Provide the (X, Y) coordinate of the cell's center where the given text is located.  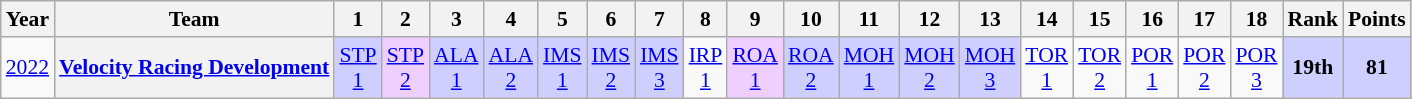
ROA1 (755, 68)
81 (1377, 68)
POR2 (1204, 68)
12 (930, 19)
ALA1 (456, 68)
Velocity Racing Development (194, 68)
1 (358, 19)
16 (1152, 19)
7 (660, 19)
Year (28, 19)
MOH2 (930, 68)
IRP1 (706, 68)
4 (511, 19)
18 (1256, 19)
Team (194, 19)
STP2 (406, 68)
6 (612, 19)
Points (1377, 19)
15 (1100, 19)
Rank (1312, 19)
TOR1 (1046, 68)
TOR2 (1100, 68)
5 (562, 19)
3 (456, 19)
ALA2 (511, 68)
POR3 (1256, 68)
14 (1046, 19)
13 (990, 19)
IMS1 (562, 68)
IMS2 (612, 68)
MOH3 (990, 68)
MOH1 (870, 68)
2 (406, 19)
ROA2 (811, 68)
19th (1312, 68)
POR1 (1152, 68)
10 (811, 19)
11 (870, 19)
9 (755, 19)
IMS3 (660, 68)
17 (1204, 19)
8 (706, 19)
2022 (28, 68)
STP1 (358, 68)
